From the cell containing the given text, extract its center point as (X, Y) coordinate. 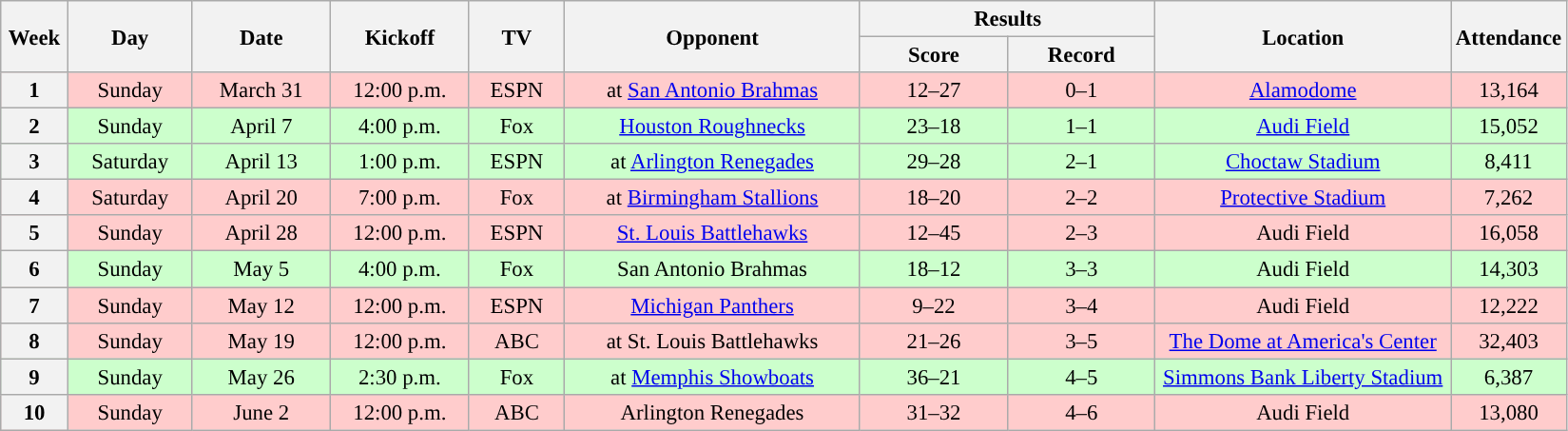
5 (34, 233)
10 (34, 412)
2–3 (1082, 233)
Alamodome (1303, 90)
1 (34, 90)
12,222 (1509, 305)
2–1 (1082, 162)
16,058 (1509, 233)
3 (34, 162)
Location (1303, 36)
12–27 (934, 90)
Score (934, 55)
Arlington Renegades (713, 412)
Results (1008, 19)
9–22 (934, 305)
April 13 (261, 162)
2–2 (1082, 198)
San Antonio Brahmas (713, 269)
Opponent (713, 36)
13,164 (1509, 90)
at San Antonio Brahmas (713, 90)
Record (1082, 55)
0–1 (1082, 90)
13,080 (1509, 412)
May 26 (261, 377)
Michigan Panthers (713, 305)
Houston Roughnecks (713, 127)
2:30 p.m. (400, 377)
Week (34, 36)
March 31 (261, 90)
May 19 (261, 341)
April 7 (261, 127)
8 (34, 341)
Date (261, 36)
7 (34, 305)
9 (34, 377)
7,262 (1509, 198)
at Birmingham Stallions (713, 198)
1:00 p.m. (400, 162)
May 12 (261, 305)
April 28 (261, 233)
6 (34, 269)
The Dome at America's Center (1303, 341)
2 (34, 127)
Protective Stadium (1303, 198)
June 2 (261, 412)
TV (517, 36)
31–32 (934, 412)
18–12 (934, 269)
St. Louis Battlehawks (713, 233)
April 20 (261, 198)
12–45 (934, 233)
3–3 (1082, 269)
May 5 (261, 269)
4 (34, 198)
4–6 (1082, 412)
Kickoff (400, 36)
at Memphis Showboats (713, 377)
3–4 (1082, 305)
21–26 (934, 341)
8,411 (1509, 162)
29–28 (934, 162)
4–5 (1082, 377)
7:00 p.m. (400, 198)
at St. Louis Battlehawks (713, 341)
Attendance (1509, 36)
36–21 (934, 377)
Simmons Bank Liberty Stadium (1303, 377)
1–1 (1082, 127)
15,052 (1509, 127)
6,387 (1509, 377)
18–20 (934, 198)
32,403 (1509, 341)
at Arlington Renegades (713, 162)
Day (129, 36)
3–5 (1082, 341)
Choctaw Stadium (1303, 162)
23–18 (934, 127)
14,303 (1509, 269)
